Output the [x, y] coordinate of the center of the cell containing the given text.  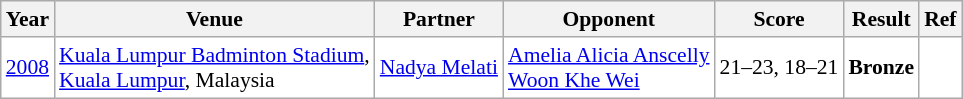
21–23, 18–21 [780, 68]
Kuala Lumpur Badminton Stadium, Kuala Lumpur, Malaysia [214, 68]
Nadya Melati [439, 68]
Bronze [881, 68]
Amelia Alicia Anscelly Woon Khe Wei [609, 68]
Venue [214, 19]
Opponent [609, 19]
Ref [940, 19]
Partner [439, 19]
2008 [28, 68]
Year [28, 19]
Score [780, 19]
Result [881, 19]
